Find where the given text appears and provide that cell's center as [X, Y] coordinate. 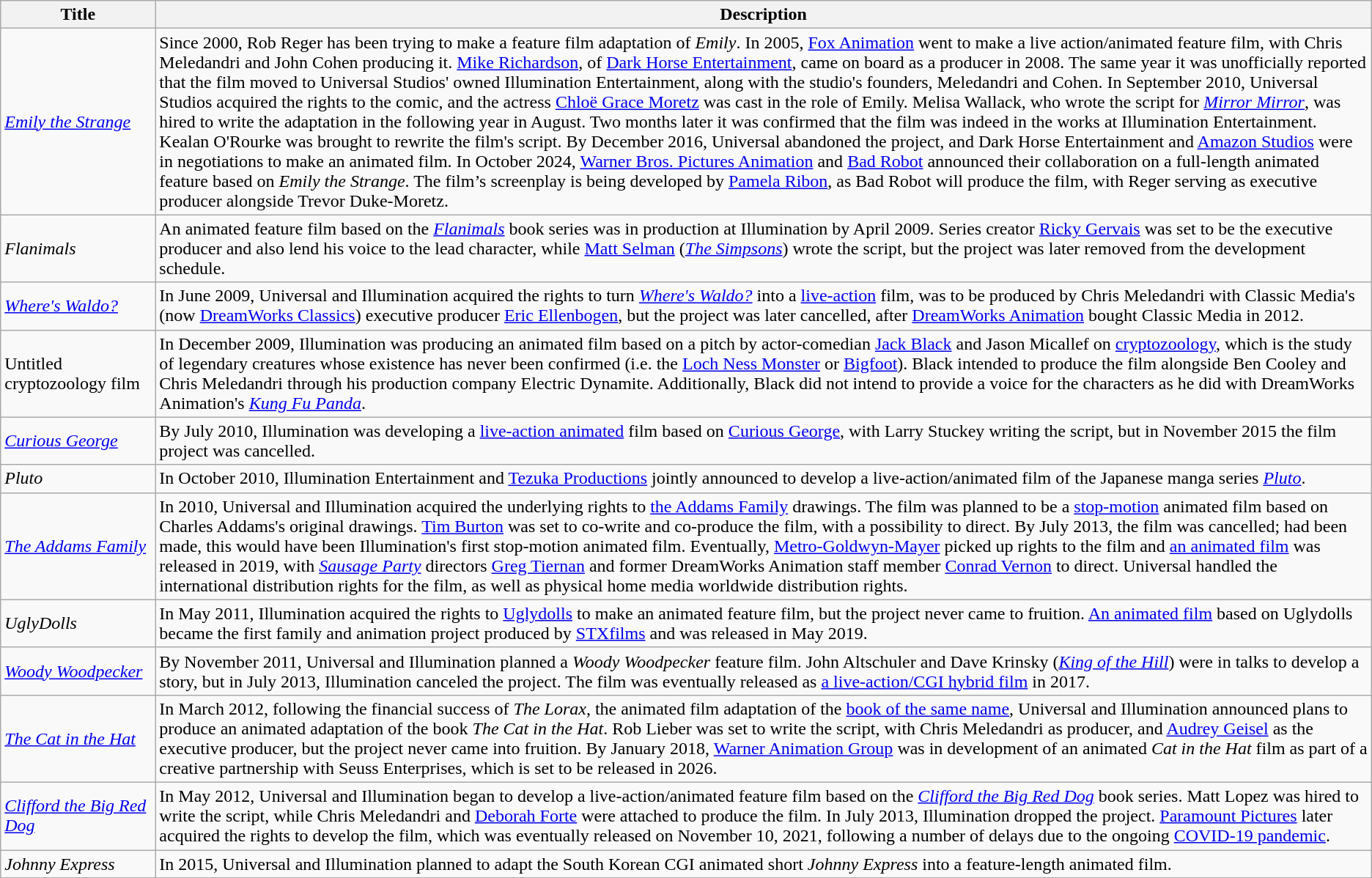
In 2015, Universal and Illumination planned to adapt the South Korean CGI animated short Johnny Express into a feature-length animated film. [764, 864]
Title [78, 15]
Emily the Strange [78, 122]
Curious George [78, 441]
Untitled cryptozoology film [78, 374]
Woody Woodpecker [78, 671]
Johnny Express [78, 864]
Description [764, 15]
Clifford the Big Red Dog [78, 816]
The Addams Family [78, 546]
Pluto [78, 479]
Where's Waldo? [78, 306]
Flanimals [78, 248]
UglyDolls [78, 623]
The Cat in the Hat [78, 739]
